Pinpoint the cell where the given text exists, returning its [x, y] midpoint coordinate. 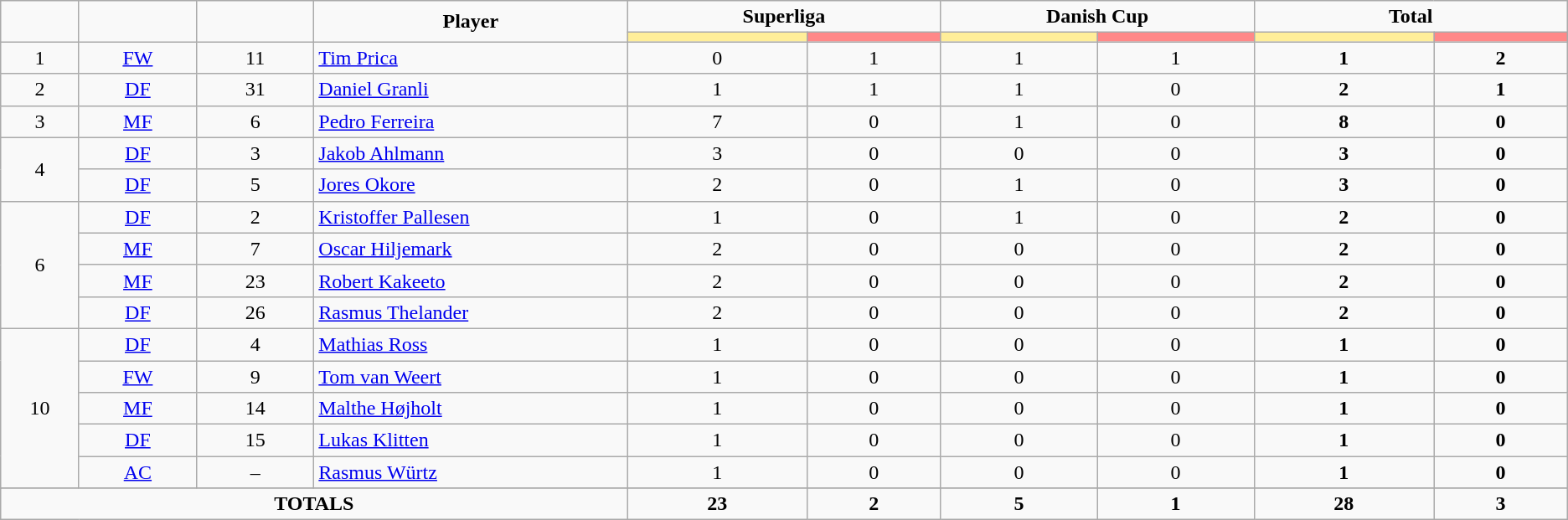
Player [471, 22]
– [255, 472]
31 [255, 90]
Lukas Klitten [471, 440]
28 [1344, 504]
15 [255, 440]
Tom van Weert [471, 376]
TOTALS [314, 504]
8 [1344, 121]
9 [255, 376]
10 [40, 408]
Kristoffer Pallesen [471, 217]
Rasmus Würtz [471, 472]
Rasmus Thelander [471, 312]
Jakob Ahlmann [471, 153]
Tim Prica [471, 58]
Oscar Hiljemark [471, 249]
Pedro Ferreira [471, 121]
11 [255, 58]
Robert Kakeeto [471, 281]
Total [1411, 17]
26 [255, 312]
Malthe Højholt [471, 409]
Mathias Ross [471, 344]
Jores Okore [471, 185]
Danish Cup [1097, 17]
AC [137, 472]
Daniel Granli [471, 90]
14 [255, 409]
Superliga [784, 17]
